Search for the cell housing the specified text and yield its (x, y) center coordinate. 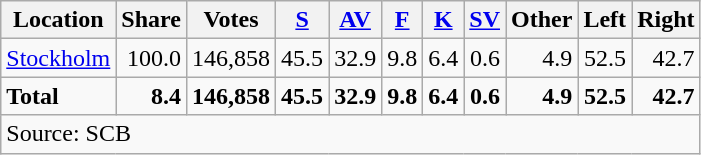
Other (542, 20)
Share (152, 20)
AV (356, 20)
Votes (230, 20)
100.0 (152, 58)
K (444, 20)
SV (485, 20)
8.4 (152, 96)
Location (58, 20)
Right (666, 20)
F (402, 20)
S (302, 20)
Source: SCB (350, 134)
Stockholm (58, 58)
Left (605, 20)
Total (58, 96)
